Scan for the cell matching the given text and deliver its (x, y) coordinate at center. 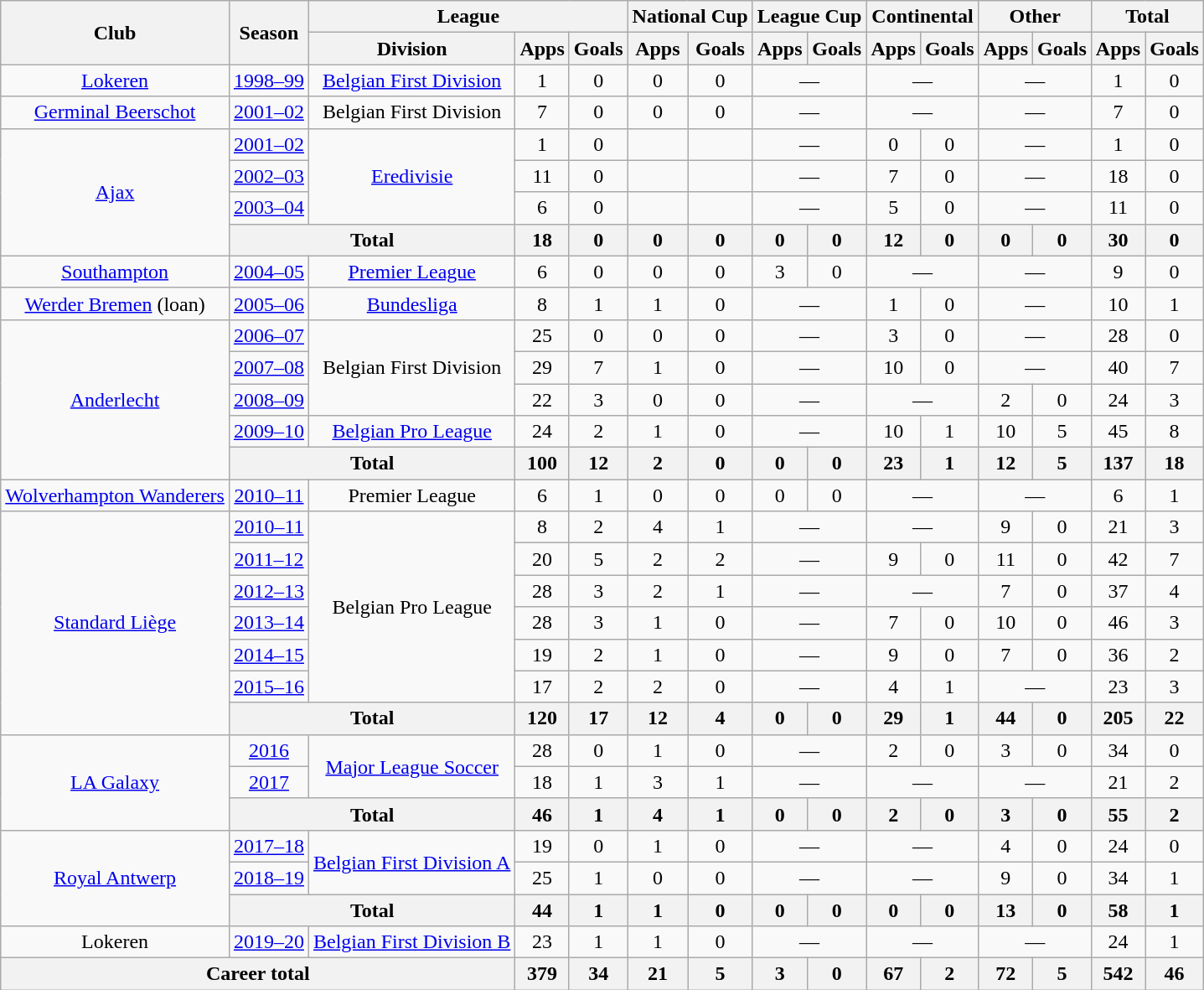
1998–99 (268, 80)
55 (1118, 814)
2017–18 (268, 846)
542 (1118, 974)
Career total (258, 974)
Other (1035, 17)
2015–16 (268, 687)
42 (1118, 559)
2017 (268, 782)
Major League Soccer (411, 766)
Season (268, 33)
2019–20 (268, 942)
20 (542, 559)
45 (1118, 432)
League (468, 17)
40 (1118, 367)
Belgian First Division B (411, 942)
National Cup (690, 17)
2005–06 (268, 303)
137 (1118, 464)
2003–04 (268, 208)
2018–19 (268, 878)
2002–03 (268, 176)
2012–13 (268, 591)
Continental (922, 17)
Club (116, 33)
205 (1118, 718)
League Cup (809, 17)
36 (1118, 655)
13 (1005, 910)
2008–09 (268, 400)
Southampton (116, 272)
37 (1118, 591)
58 (1118, 910)
2007–08 (268, 367)
2004–05 (268, 272)
67 (893, 974)
2016 (268, 750)
100 (542, 464)
2014–15 (268, 655)
Standard Liège (116, 623)
2011–12 (268, 559)
Belgian First Division A (411, 862)
Ajax (116, 192)
Bundesliga (411, 303)
379 (542, 974)
30 (1118, 240)
120 (542, 718)
2006–07 (268, 335)
72 (1005, 974)
Division (411, 49)
Germinal Beerschot (116, 112)
Anderlecht (116, 399)
LA Galaxy (116, 782)
2009–10 (268, 432)
Wolverhampton Wanderers (116, 495)
2013–14 (268, 623)
Eredivisie (411, 176)
Royal Antwerp (116, 878)
Werder Bremen (loan) (116, 303)
